Extract the [X, Y] coordinate from the center of the cell holding the provided text.  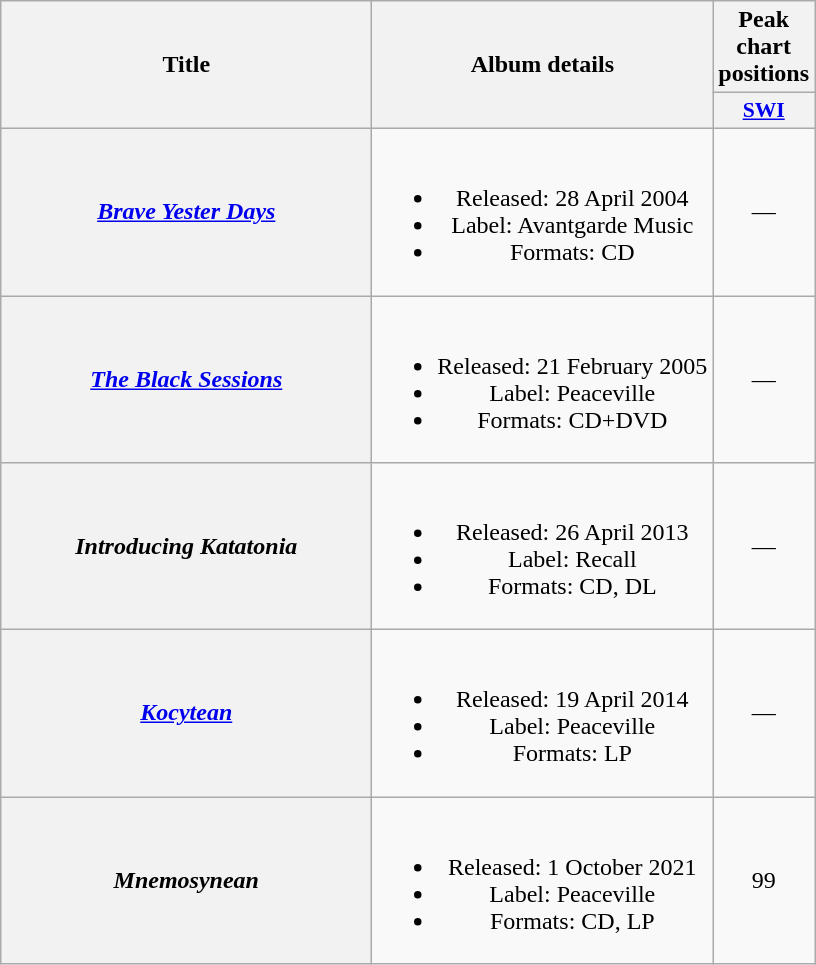
Kocytean [186, 714]
Brave Yester Days [186, 212]
Released: 19 April 2014Label: PeacevilleFormats: LP [542, 714]
Peak chart positions [764, 47]
Released: 28 April 2004Label: Avantgarde MusicFormats: CD [542, 212]
SWI [764, 111]
Album details [542, 65]
99 [764, 880]
Introducing Katatonia [186, 546]
Mnemosynean [186, 880]
Title [186, 65]
Released: 1 October 2021Label: PeacevilleFormats: CD, LP [542, 880]
The Black Sessions [186, 380]
Released: 26 April 2013Label: RecallFormats: CD, DL [542, 546]
Released: 21 February 2005Label: PeacevilleFormats: CD+DVD [542, 380]
